Output the (X, Y) coordinate of the center of the cell containing the given text.  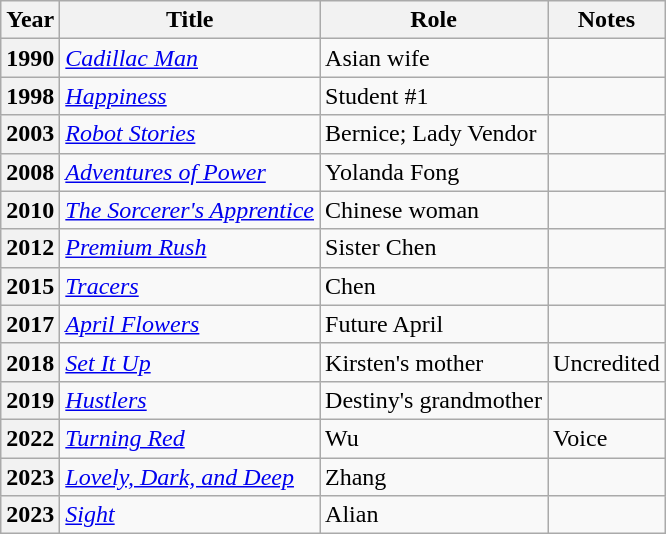
Role (434, 20)
Lovely, Dark, and Deep (190, 477)
2022 (30, 438)
Asian wife (434, 58)
Hustlers (190, 400)
Wu (434, 438)
1998 (30, 96)
2015 (30, 286)
Turning Red (190, 438)
2008 (30, 172)
Kirsten's mother (434, 362)
The Sorcerer's Apprentice (190, 210)
Happiness (190, 96)
April Flowers (190, 324)
2010 (30, 210)
Sister Chen (434, 248)
Zhang (434, 477)
Notes (607, 20)
Premium Rush (190, 248)
Tracers (190, 286)
Uncredited (607, 362)
Destiny's grandmother (434, 400)
Voice (607, 438)
Chinese woman (434, 210)
2003 (30, 134)
2012 (30, 248)
2018 (30, 362)
2019 (30, 400)
Robot Stories (190, 134)
Chen (434, 286)
Yolanda Fong (434, 172)
Year (30, 20)
Sight (190, 515)
1990 (30, 58)
Title (190, 20)
Alian (434, 515)
Set It Up (190, 362)
Future April (434, 324)
Cadillac Man (190, 58)
Student #1 (434, 96)
2017 (30, 324)
Adventures of Power (190, 172)
Bernice; Lady Vendor (434, 134)
